Determine the [X, Y] coordinate at the center of the cell enclosing the given text.  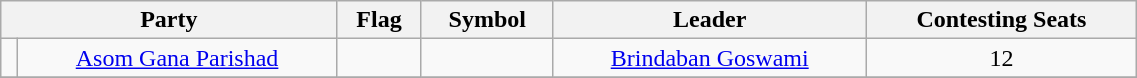
Leader [710, 20]
Asom Gana Parishad [177, 58]
Party [169, 20]
Brindaban Goswami [710, 58]
Symbol [487, 20]
Flag [379, 20]
Contesting Seats [1002, 20]
12 [1002, 58]
